Scan for the cell matching the given text and deliver its (X, Y) coordinate at center. 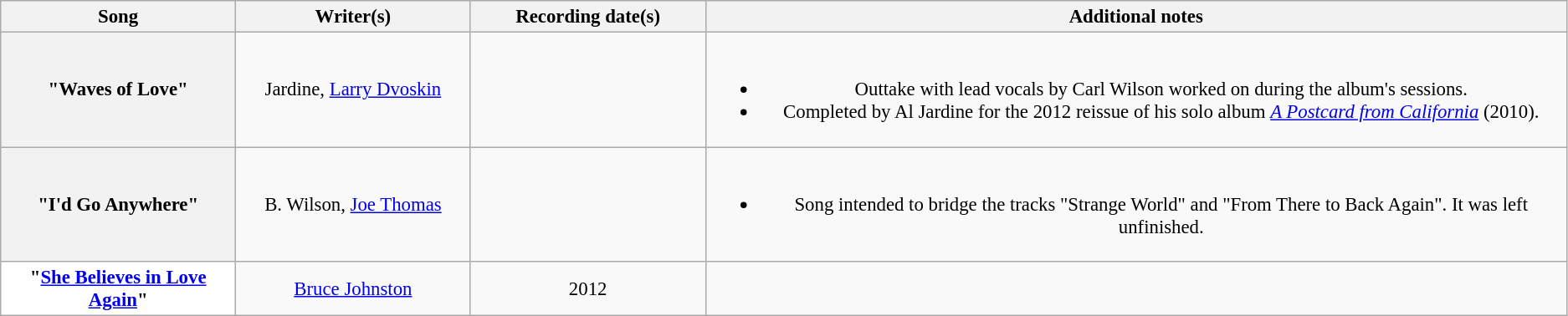
Jardine, Larry Dvoskin (353, 90)
"Waves of Love" (119, 90)
Additional notes (1136, 17)
Recording date(s) (587, 17)
2012 (587, 289)
Bruce Johnston (353, 289)
Song intended to bridge the tracks "Strange World" and "From There to Back Again". It was left unfinished. (1136, 204)
"I'd Go Anywhere" (119, 204)
Writer(s) (353, 17)
Song (119, 17)
B. Wilson, Joe Thomas (353, 204)
"She Believes in Love Again" (119, 289)
